Search for the cell housing the specified text and yield its [X, Y] center coordinate. 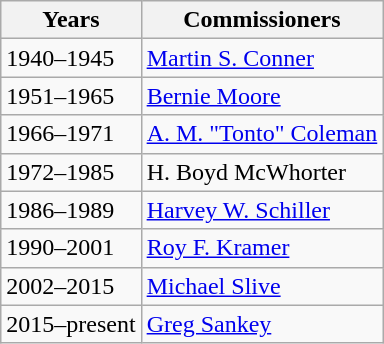
1940–1945 [71, 58]
H. Boyd McWhorter [262, 172]
Bernie Moore [262, 96]
2002–2015 [71, 286]
Greg Sankey [262, 324]
2015–present [71, 324]
1972–1985 [71, 172]
1966–1971 [71, 134]
A. M. "Tonto" Coleman [262, 134]
Years [71, 20]
Commissioners [262, 20]
Roy F. Kramer [262, 248]
Martin S. Conner [262, 58]
Harvey W. Schiller [262, 210]
1990–2001 [71, 248]
Michael Slive [262, 286]
1986–1989 [71, 210]
1951–1965 [71, 96]
